From the cell containing the given text, extract its center point as [X, Y] coordinate. 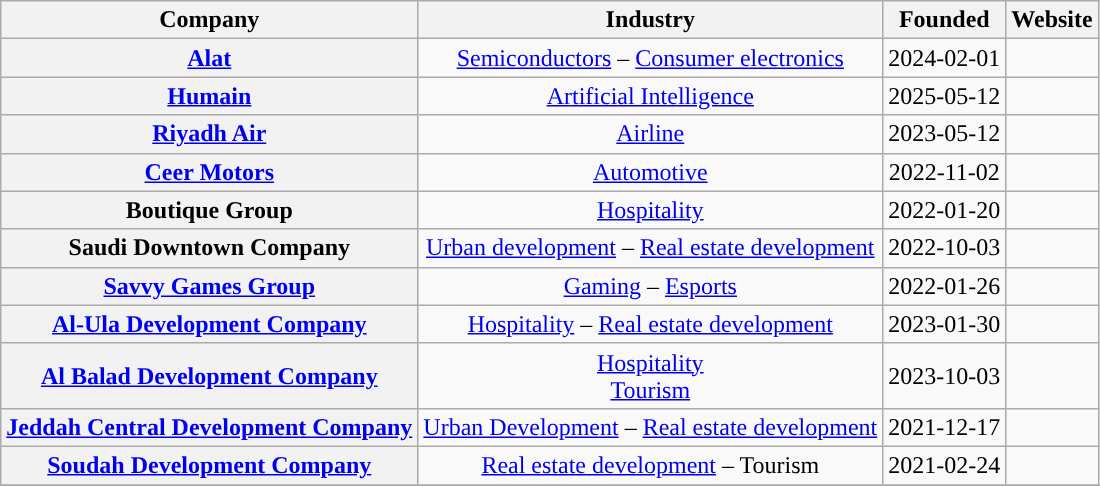
Hospitality – Real estate development [650, 324]
Industry [650, 20]
2022-01-20 [944, 210]
Artificial Intelligence [650, 96]
2023-10-03 [944, 376]
Boutique Group [210, 210]
2023-01-30 [944, 324]
Ceer Motors [210, 172]
Urban Development – Real estate development [650, 427]
Riyadh Air [210, 134]
Soudah Development Company [210, 465]
Semiconductors – Consumer electronics [650, 58]
Alat [210, 58]
Website [1052, 20]
Real estate development – Tourism [650, 465]
Saudi Downtown Company [210, 248]
Hospitality [650, 210]
Jeddah Central Development Company [210, 427]
HospitalityTourism [650, 376]
2024-02-01 [944, 58]
Automotive [650, 172]
2025-05-12 [944, 96]
2022-11-02 [944, 172]
2021-12-17 [944, 427]
2022-10-03 [944, 248]
Airline [650, 134]
Urban development – Real estate development [650, 248]
2021-02-24 [944, 465]
2022-01-26 [944, 286]
Savvy Games Group [210, 286]
2023-05-12 [944, 134]
Gaming – Esports [650, 286]
Humain [210, 96]
Al Balad Development Company [210, 376]
Company [210, 20]
Founded [944, 20]
Al-Ula Development Company [210, 324]
